Return the [X, Y] coordinate for the center point of the cell that contains the specified text.  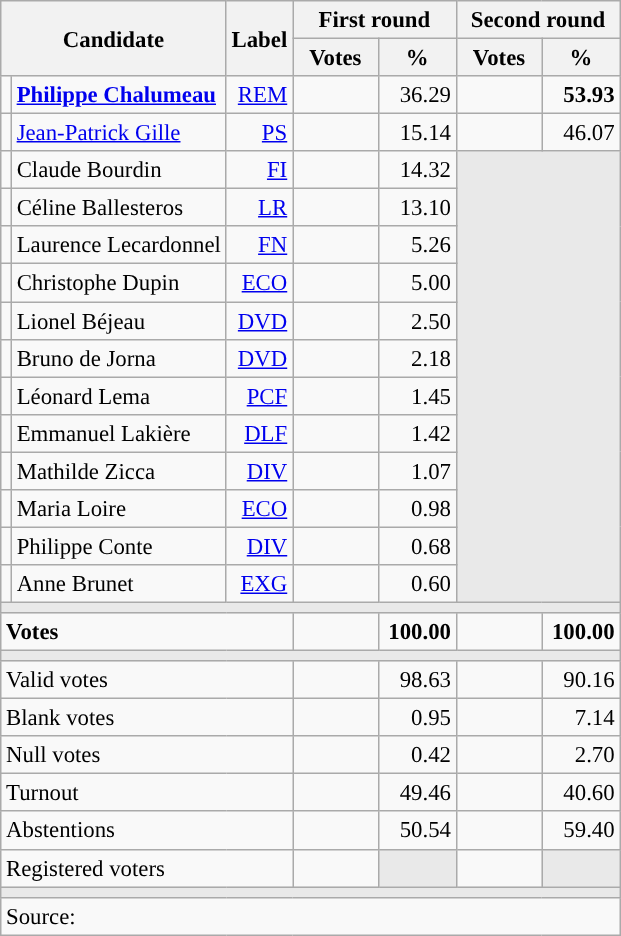
Bruno de Jorna [118, 358]
First round [375, 20]
LR [259, 208]
0.98 [417, 509]
Mathilde Zicca [118, 471]
46.07 [581, 133]
2.70 [581, 755]
Registered voters [147, 868]
FI [259, 170]
Anne Brunet [118, 584]
5.00 [417, 283]
36.29 [417, 95]
Lionel Béjeau [118, 321]
Claude Bourdin [118, 170]
50.54 [417, 831]
Léonard Lema [118, 396]
15.14 [417, 133]
Céline Ballesteros [118, 208]
7.14 [581, 718]
2.18 [417, 358]
40.60 [581, 793]
Emmanuel Lakière [118, 433]
Null votes [147, 755]
1.45 [417, 396]
Laurence Lecardonnel [118, 245]
98.63 [417, 680]
Philippe Chalumeau [118, 95]
Philippe Conte [118, 546]
0.42 [417, 755]
5.26 [417, 245]
FN [259, 245]
53.93 [581, 95]
Label [259, 38]
0.68 [417, 546]
Jean-Patrick Gille [118, 133]
EXG [259, 584]
PS [259, 133]
Candidate [114, 38]
1.07 [417, 471]
Abstentions [147, 831]
1.42 [417, 433]
Second round [538, 20]
Valid votes [147, 680]
59.40 [581, 831]
14.32 [417, 170]
90.16 [581, 680]
0.95 [417, 718]
49.46 [417, 793]
Turnout [147, 793]
REM [259, 95]
2.50 [417, 321]
Christophe Dupin [118, 283]
Maria Loire [118, 509]
PCF [259, 396]
Source: [310, 916]
DLF [259, 433]
Blank votes [147, 718]
13.10 [417, 208]
0.60 [417, 584]
